Output the (X, Y) coordinate of the center of the cell containing the given text.  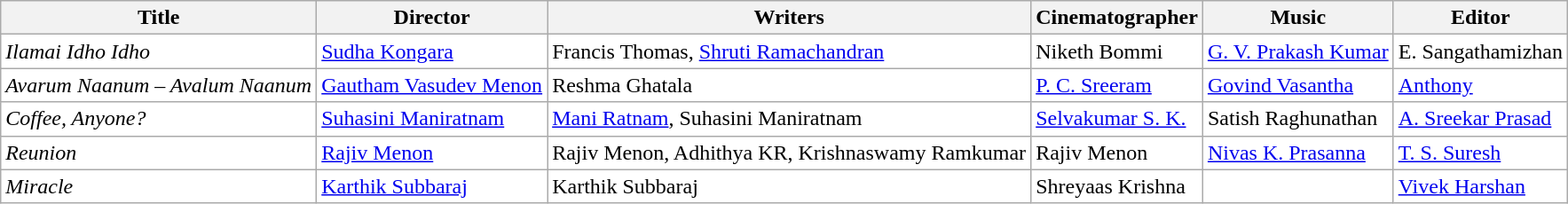
Director (432, 18)
Francis Thomas, Shruti Ramachandran (790, 51)
Sudha Kongara (432, 51)
Title (159, 18)
G. V. Prakash Kumar (1297, 51)
Vivek Harshan (1480, 186)
T. S. Suresh (1480, 153)
Music (1297, 18)
Cinematographer (1117, 18)
Miracle (159, 186)
Avarum Naanum – Avalum Naanum (159, 85)
Reunion (159, 153)
Coffee, Anyone? (159, 119)
E. Sangathamizhan (1480, 51)
A. Sreekar Prasad (1480, 119)
Gautham Vasudev Menon (432, 85)
Rajiv Menon, Adhithya KR, Krishnaswamy Ramkumar (790, 153)
Mani Ratnam, Suhasini Maniratnam (790, 119)
Suhasini Maniratnam (432, 119)
Selvakumar S. K. (1117, 119)
Govind Vasantha (1297, 85)
P. C. Sreeram (1117, 85)
Editor (1480, 18)
Shreyaas Krishna (1117, 186)
Anthony (1480, 85)
Reshma Ghatala (790, 85)
Ilamai Idho Idho (159, 51)
Satish Raghunathan (1297, 119)
Niketh Bommi (1117, 51)
Writers (790, 18)
Nivas K. Prasanna (1297, 153)
